For the text-containing cell, return its midpoint in (X, Y) coordinate format. 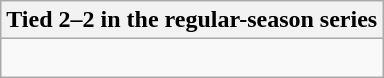
Tied 2–2 in the regular-season series (192, 20)
